Capture the cell that displays the provided text and extract its [x, y] central coordinate. 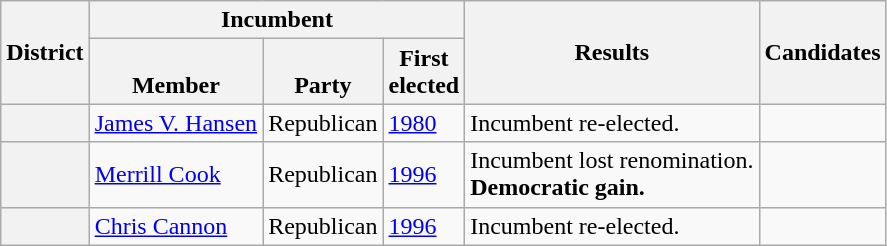
1980 [424, 123]
Member [176, 72]
Chris Cannon [176, 226]
Results [612, 52]
Incumbent [277, 20]
James V. Hansen [176, 123]
Party [323, 72]
Merrill Cook [176, 174]
Incumbent lost renomination.Democratic gain. [612, 174]
District [45, 52]
Firstelected [424, 72]
Candidates [822, 52]
